Detect which cell encompasses the target text, then output its [x, y] center coordinate. 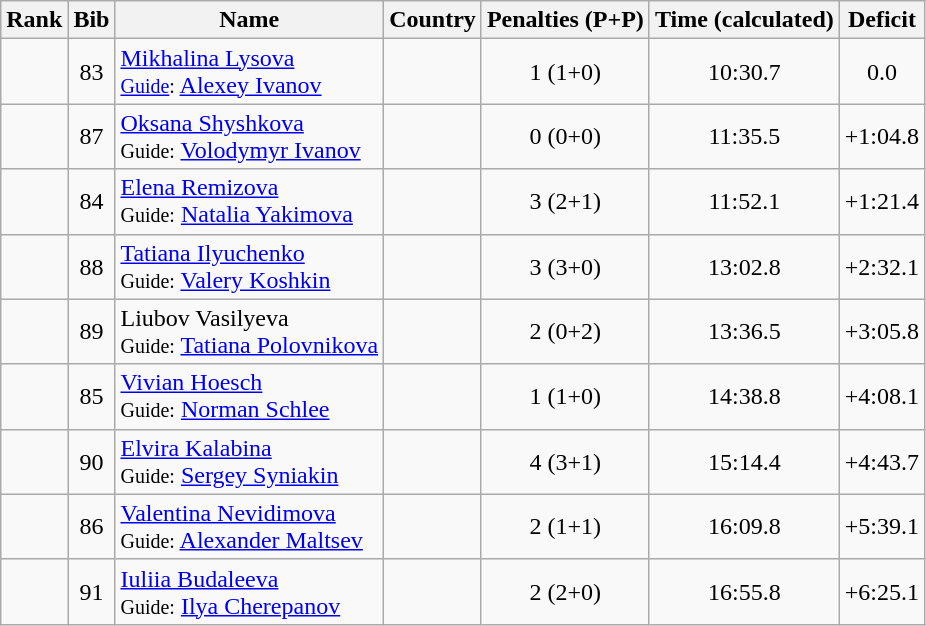
89 [92, 332]
90 [92, 462]
+2:32.1 [882, 266]
Vivian HoeschGuide: Norman Schlee [250, 396]
Rank [34, 20]
Iuliia BudaleevaGuide: Ilya Cherepanov [250, 592]
+1:21.4 [882, 202]
Name [250, 20]
88 [92, 266]
Tatiana IlyuchenkoGuide: Valery Koshkin [250, 266]
Liubov VasilyevaGuide: Tatiana Polovnikova [250, 332]
Penalties (P+P) [565, 20]
85 [92, 396]
91 [92, 592]
Elena RemizovaGuide: Natalia Yakimova [250, 202]
Country [433, 20]
2 (1+1) [565, 526]
+3:05.8 [882, 332]
2 (2+0) [565, 592]
15:14.4 [744, 462]
Mikhalina LysovaGuide: Alexey Ivanov [250, 72]
14:38.8 [744, 396]
+4:08.1 [882, 396]
0 (0+0) [565, 136]
+4:43.7 [882, 462]
Oksana ShyshkovaGuide: Volodymyr Ivanov [250, 136]
16:09.8 [744, 526]
3 (2+1) [565, 202]
Deficit [882, 20]
13:02.8 [744, 266]
87 [92, 136]
10:30.7 [744, 72]
Time (calculated) [744, 20]
+5:39.1 [882, 526]
84 [92, 202]
0.0 [882, 72]
3 (3+0) [565, 266]
16:55.8 [744, 592]
11:52.1 [744, 202]
86 [92, 526]
13:36.5 [744, 332]
11:35.5 [744, 136]
Valentina NevidimovaGuide: Alexander Maltsev [250, 526]
4 (3+1) [565, 462]
+1:04.8 [882, 136]
Elvira KalabinaGuide: Sergey Syniakin [250, 462]
Bib [92, 20]
2 (0+2) [565, 332]
83 [92, 72]
+6:25.1 [882, 592]
